From the cell containing the given text, extract its center point as (x, y) coordinate. 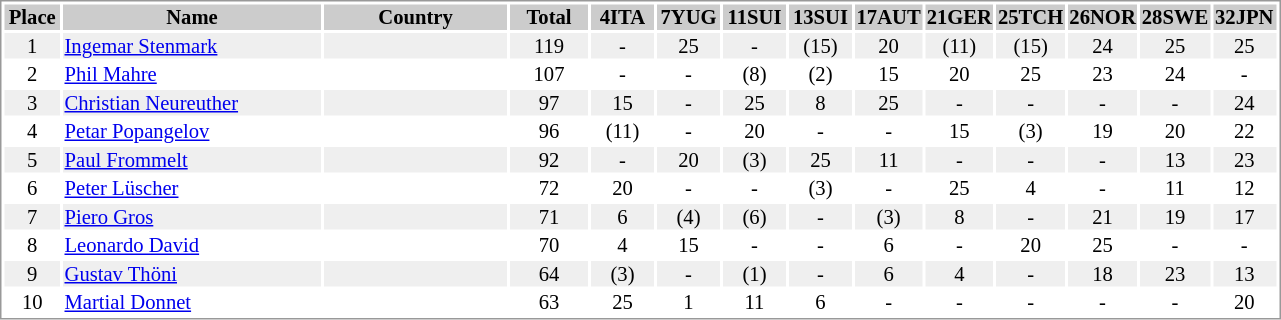
Name (192, 17)
28SWE (1174, 17)
Ingemar Stenmark (192, 46)
12 (1244, 189)
Piero Gros (192, 217)
10 (32, 303)
Country (416, 17)
Petar Popangelov (192, 131)
9 (32, 274)
70 (549, 245)
107 (549, 75)
(8) (754, 75)
Peter Lüscher (192, 189)
(4) (688, 217)
32JPN (1244, 17)
72 (549, 189)
Martial Donnet (192, 303)
4ITA (622, 17)
Place (32, 17)
13SUI (820, 17)
7 (32, 217)
11SUI (754, 17)
2 (32, 75)
Leonardo David (192, 245)
97 (549, 103)
(1) (754, 274)
3 (32, 103)
(6) (754, 217)
64 (549, 274)
Paul Frommelt (192, 160)
96 (549, 131)
5 (32, 160)
63 (549, 303)
Total (549, 17)
21 (1102, 217)
21GER (959, 17)
71 (549, 217)
Phil Mahre (192, 75)
92 (549, 160)
25TCH (1030, 17)
Gustav Thöni (192, 274)
119 (549, 46)
17AUT (888, 17)
18 (1102, 274)
17 (1244, 217)
22 (1244, 131)
7YUG (688, 17)
(2) (820, 75)
Christian Neureuther (192, 103)
26NOR (1102, 17)
